Locate the cell with the specified text and output its (x, y) center coordinate. 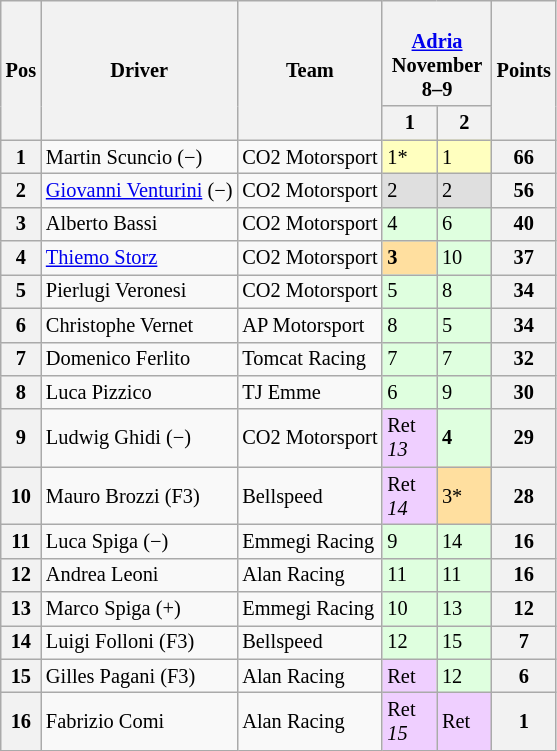
Tomcat Racing (310, 359)
37 (524, 258)
29 (524, 438)
Pos (21, 70)
AdriaNovember 8–9 (436, 53)
Marco Spiga (+) (139, 609)
Luca Pizzico (139, 392)
Mauro Brozzi (F3) (139, 496)
Andrea Leoni (139, 575)
3* (464, 496)
Pierlugi Veronesi (139, 291)
Domenico Ferlito (139, 359)
Martin Scuncio (−) (139, 157)
AP Motorsport (310, 325)
Ret 14 (410, 496)
Thiemo Storz (139, 258)
Fabrizio Comi (139, 721)
Luca Spiga (−) (139, 541)
Giovanni Venturini (−) (139, 190)
Luigi Folloni (F3) (139, 642)
Team (310, 70)
56 (524, 190)
1* (410, 157)
30 (524, 392)
Ludwig Ghidi (−) (139, 438)
Alberto Bassi (139, 224)
Gilles Pagani (F3) (139, 676)
TJ Emme (310, 392)
40 (524, 224)
Christophe Vernet (139, 325)
28 (524, 496)
Driver (139, 70)
32 (524, 359)
Ret 13 (410, 438)
66 (524, 157)
Ret 15 (410, 721)
Points (524, 70)
